Find where the given text appears and provide that cell's center as (X, Y) coordinate. 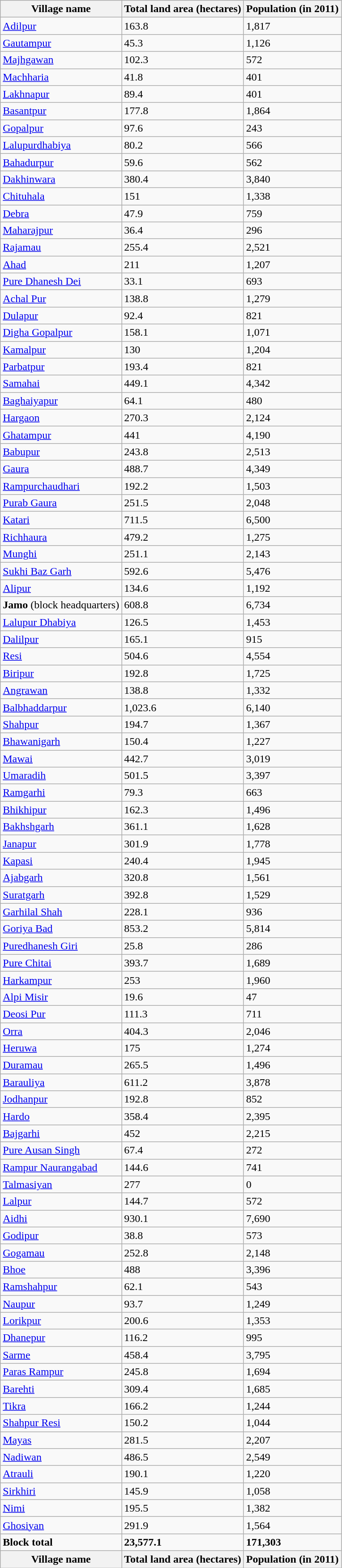
Sarme (61, 1355)
1,689 (292, 963)
Ahad (61, 265)
361.1 (183, 827)
Gautampur (61, 43)
19.6 (183, 997)
Bajgarhi (61, 1133)
Bhoe (61, 1269)
543 (292, 1286)
Kamalpur (61, 350)
1,192 (292, 588)
2,395 (292, 1116)
3,795 (292, 1355)
2,046 (292, 1031)
144.7 (183, 1201)
Gopalpur (61, 128)
392.8 (183, 895)
Jamo (block headquarters) (61, 605)
1,353 (292, 1321)
6,140 (292, 707)
Lakhnapur (61, 94)
195.5 (183, 1508)
1,044 (292, 1423)
5,476 (292, 571)
Adilpur (61, 26)
165.1 (183, 639)
Biripur (61, 673)
1,817 (292, 26)
1,023.6 (183, 707)
320.8 (183, 878)
Orra (61, 1031)
608.8 (183, 605)
611.2 (183, 1082)
3,397 (292, 776)
301.9 (183, 844)
1,725 (292, 673)
Basantpur (61, 111)
47 (292, 997)
Balbhaddarpur (61, 707)
458.4 (183, 1355)
Paras Rampur (61, 1372)
592.6 (183, 571)
488.7 (183, 469)
158.1 (183, 333)
1,207 (292, 265)
151 (183, 196)
4,190 (292, 435)
1,960 (292, 980)
Janapur (61, 844)
93.7 (183, 1304)
995 (292, 1338)
1,332 (292, 690)
Munghi (61, 554)
62.1 (183, 1286)
936 (292, 912)
3,840 (292, 179)
Hargaon (61, 418)
243.8 (183, 452)
693 (292, 282)
Chituhala (61, 196)
Harkampur (61, 980)
1,126 (292, 43)
171,303 (292, 1542)
80.2 (183, 145)
265.5 (183, 1065)
449.1 (183, 384)
488 (183, 1269)
1,220 (292, 1474)
741 (292, 1167)
Umaradih (61, 776)
6,734 (292, 605)
Barehti (61, 1389)
2,513 (292, 452)
1,382 (292, 1508)
1,778 (292, 844)
Bakhshgarh (61, 827)
1,058 (292, 1491)
Dakhinwara (61, 179)
Jodhanpur (61, 1099)
1,694 (292, 1372)
393.7 (183, 963)
2,124 (292, 418)
64.1 (183, 401)
145.9 (183, 1491)
Barauliya (61, 1082)
479.2 (183, 537)
Nimi (61, 1508)
562 (292, 162)
Heruwa (61, 1048)
480 (292, 401)
1,503 (292, 486)
1,864 (292, 111)
Garhilal Shah (61, 912)
252.8 (183, 1252)
1,275 (292, 537)
3,878 (292, 1082)
2,143 (292, 554)
Parbatpur (61, 367)
Sirkhiri (61, 1491)
504.6 (183, 656)
309.4 (183, 1389)
116.2 (183, 1338)
228.1 (183, 912)
441 (183, 435)
2,148 (292, 1252)
Ajabgarh (61, 878)
1,685 (292, 1389)
Naupur (61, 1304)
Maharajpur (61, 231)
150.4 (183, 741)
45.3 (183, 43)
Babupur (61, 452)
6,500 (292, 520)
1,204 (292, 350)
175 (183, 1048)
Lalpur (61, 1201)
Godipur (61, 1235)
Pure Ausan Singh (61, 1150)
Ramshahpur (61, 1286)
566 (292, 145)
38.8 (183, 1235)
Lalupurdhabiya (61, 145)
1,564 (292, 1525)
915 (292, 639)
111.3 (183, 1014)
126.5 (183, 622)
Goriya Bad (61, 929)
Purab Gaura (61, 503)
251.1 (183, 554)
Puredhanesh Giri (61, 946)
67.4 (183, 1150)
1,367 (292, 724)
194.7 (183, 724)
Ramgarhi (61, 793)
1,338 (292, 196)
Ghosiyan (61, 1525)
47.9 (183, 214)
5,814 (292, 929)
270.3 (183, 418)
2,215 (292, 1133)
272 (292, 1150)
0 (292, 1184)
Bhikhipur (61, 810)
36.4 (183, 231)
192.2 (183, 486)
2,521 (292, 248)
Digha Gopalpur (61, 333)
Debra (61, 214)
Samahai (61, 384)
Bahadurpur (61, 162)
130 (183, 350)
2,048 (292, 503)
Mayas (61, 1440)
Deosi Pur (61, 1014)
41.8 (183, 77)
Gaura (61, 469)
Alpi Misir (61, 997)
Kapasi (61, 861)
Shahpur (61, 724)
Hardo (61, 1116)
759 (292, 214)
Dulapur (61, 316)
150.2 (183, 1423)
853.2 (183, 929)
240.4 (183, 861)
4,349 (292, 469)
92.4 (183, 316)
102.3 (183, 60)
162.3 (183, 810)
251.5 (183, 503)
89.4 (183, 94)
1,561 (292, 878)
193.4 (183, 367)
296 (292, 231)
930.1 (183, 1218)
190.1 (183, 1474)
Dalilpur (61, 639)
23,577.1 (183, 1542)
Shahpur Resi (61, 1423)
163.8 (183, 26)
Ghatampur (61, 435)
25.8 (183, 946)
Tikra (61, 1406)
255.4 (183, 248)
243 (292, 128)
59.6 (183, 162)
Aidhi (61, 1218)
4,342 (292, 384)
Pure Dhanesh Dei (61, 282)
Rampurchaudhari (61, 486)
452 (183, 1133)
380.4 (183, 179)
1,244 (292, 1406)
Rajamau (61, 248)
79.3 (183, 793)
Katari (61, 520)
442.7 (183, 759)
1,279 (292, 299)
Richhaura (61, 537)
177.8 (183, 111)
166.2 (183, 1406)
Baghaiyapur (61, 401)
711.5 (183, 520)
33.1 (183, 282)
711 (292, 1014)
486.5 (183, 1457)
Angrawan (61, 690)
Pure Chitai (61, 963)
Achal Pur (61, 299)
404.3 (183, 1031)
1,227 (292, 741)
3,019 (292, 759)
Rampur Naurangabad (61, 1167)
1,274 (292, 1048)
Dhanepur (61, 1338)
277 (183, 1184)
Resi (61, 656)
281.5 (183, 1440)
97.6 (183, 128)
Block total (61, 1542)
358.4 (183, 1116)
573 (292, 1235)
Alipur (61, 588)
Talmasiyan (61, 1184)
663 (292, 793)
Nadiwan (61, 1457)
501.5 (183, 776)
245.8 (183, 1372)
253 (183, 980)
Gogamau (61, 1252)
Lorikpur (61, 1321)
Atrauli (61, 1474)
211 (183, 265)
7,690 (292, 1218)
134.6 (183, 588)
Majhgawan (61, 60)
Lalupur Dhabiya (61, 622)
2,207 (292, 1440)
Machharia (61, 77)
2,549 (292, 1457)
286 (292, 946)
144.6 (183, 1167)
1,249 (292, 1304)
1,529 (292, 895)
1,071 (292, 333)
1,628 (292, 827)
Bhawanigarh (61, 741)
Suratgarh (61, 895)
4,554 (292, 656)
Mawai (61, 759)
1,453 (292, 622)
Duramau (61, 1065)
3,396 (292, 1269)
Sukhi Baz Garh (61, 571)
291.9 (183, 1525)
852 (292, 1099)
200.6 (183, 1321)
1,945 (292, 861)
